For the text-containing cell, return its midpoint in (X, Y) coordinate format. 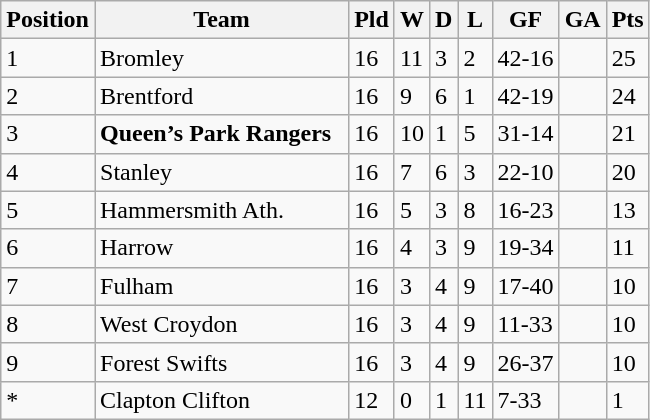
Forest Swifts (221, 362)
7-33 (526, 400)
21 (628, 134)
25 (628, 58)
* (48, 400)
Brentford (221, 96)
19-34 (526, 248)
Pts (628, 20)
Stanley (221, 172)
26-37 (526, 362)
24 (628, 96)
31-14 (526, 134)
20 (628, 172)
13 (628, 210)
17-40 (526, 286)
16-23 (526, 210)
W (412, 20)
Bromley (221, 58)
42-19 (526, 96)
GA (582, 20)
L (475, 20)
Position (48, 20)
West Croydon (221, 324)
GF (526, 20)
12 (372, 400)
Fulham (221, 286)
Pld (372, 20)
22-10 (526, 172)
0 (412, 400)
Team (221, 20)
42-16 (526, 58)
11-33 (526, 324)
D (443, 20)
Harrow (221, 248)
Hammersmith Ath. (221, 210)
Clapton Clifton (221, 400)
Queen’s Park Rangers (221, 134)
